Locate the cell with the specified text and output its [x, y] center coordinate. 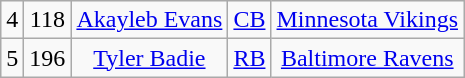
196 [48, 58]
Akayleb Evans [150, 20]
RB [250, 58]
CB [250, 20]
4 [12, 20]
5 [12, 58]
Baltimore Ravens [368, 58]
Tyler Badie [150, 58]
Minnesota Vikings [368, 20]
118 [48, 20]
